Output the [x, y] coordinate of the center of the cell containing the given text.  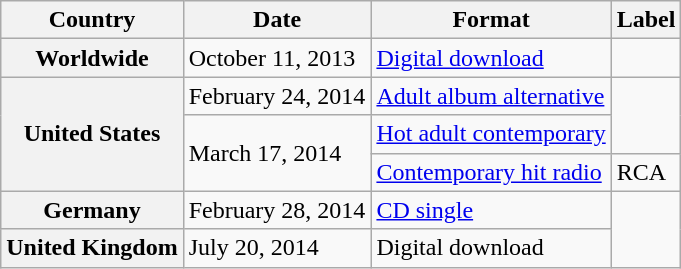
RCA [646, 172]
Worldwide [92, 58]
Contemporary hit radio [491, 172]
February 28, 2014 [277, 210]
Adult album alternative [491, 96]
October 11, 2013 [277, 58]
Format [491, 20]
United States [92, 134]
Hot adult contemporary [491, 134]
February 24, 2014 [277, 96]
July 20, 2014 [277, 248]
Country [92, 20]
Label [646, 20]
Germany [92, 210]
Date [277, 20]
United Kingdom [92, 248]
March 17, 2014 [277, 153]
CD single [491, 210]
